Capture the cell that displays the provided text and extract its (x, y) central coordinate. 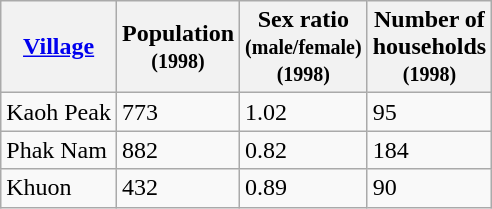
773 (178, 112)
Kaoh Peak (59, 112)
90 (429, 188)
0.89 (304, 188)
Population(1998) (178, 47)
Sex ratio(male/female)(1998) (304, 47)
Phak Nam (59, 150)
0.82 (304, 150)
Village (59, 47)
95 (429, 112)
184 (429, 150)
882 (178, 150)
1.02 (304, 112)
Number ofhouseholds(1998) (429, 47)
432 (178, 188)
Khuon (59, 188)
